Detect which cell encompasses the target text, then output its [x, y] center coordinate. 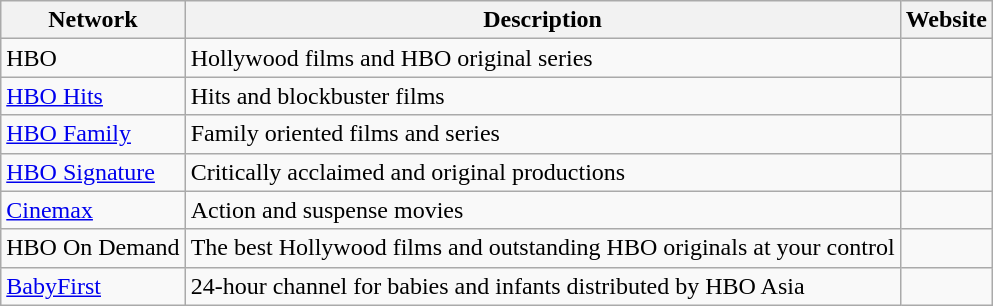
Critically acclaimed and original productions [542, 172]
HBO Hits [93, 96]
24-hour channel for babies and infants distributed by HBO Asia [542, 286]
Description [542, 20]
HBO On Demand [93, 248]
Action and suspense movies [542, 210]
HBO [93, 58]
Cinemax [93, 210]
Family oriented films and series [542, 134]
Website [946, 20]
Network [93, 20]
The best Hollywood films and outstanding HBO originals at your control [542, 248]
BabyFirst [93, 286]
HBO Family [93, 134]
Hits and blockbuster films [542, 96]
Hollywood films and HBO original series [542, 58]
HBO Signature [93, 172]
